Determine the [x, y] coordinate at the center of the cell enclosing the given text.  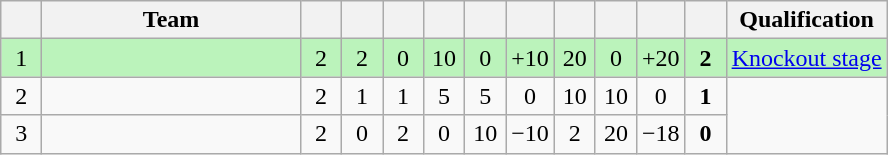
−18 [660, 134]
+20 [660, 58]
+10 [530, 58]
Knockout stage [806, 58]
Qualification [806, 20]
3 [22, 134]
Team [172, 20]
−10 [530, 134]
